Locate the cell with the specified text and output its (X, Y) center coordinate. 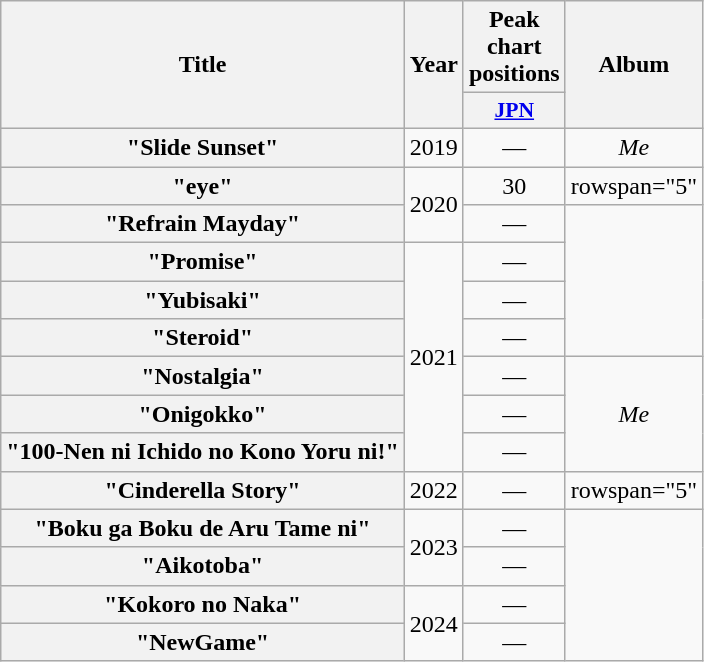
"Kokoro no Naka" (203, 604)
JPN (514, 111)
2021 (434, 357)
"Promise" (203, 262)
Title (203, 65)
"100-Nen ni Ichido no Kono Yoru ni!" (203, 452)
"Aikotoba" (203, 566)
Peak chart positions (514, 47)
2024 (434, 623)
2022 (434, 490)
30 (514, 185)
"Boku ga Boku de Aru Tame ni" (203, 528)
"Yubisaki" (203, 300)
"Steroid" (203, 338)
2019 (434, 147)
"Onigokko" (203, 414)
2023 (434, 547)
"NewGame" (203, 642)
Year (434, 65)
"eye" (203, 185)
Album (634, 65)
"Nostalgia" (203, 376)
2020 (434, 204)
"Refrain Mayday" (203, 224)
"Slide Sunset" (203, 147)
"Cinderella Story" (203, 490)
